Detect which cell encompasses the target text, then output its [X, Y] center coordinate. 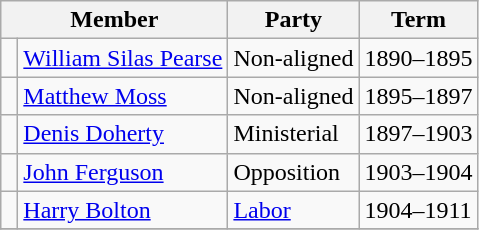
1903–1904 [418, 172]
Party [294, 20]
1895–1897 [418, 96]
Ministerial [294, 134]
Denis Doherty [123, 134]
1897–1903 [418, 134]
Harry Bolton [123, 210]
1890–1895 [418, 58]
Matthew Moss [123, 96]
1904–1911 [418, 210]
John Ferguson [123, 172]
Member [114, 20]
William Silas Pearse [123, 58]
Term [418, 20]
Opposition [294, 172]
Labor [294, 210]
